Pinpoint the cell where the given text exists, returning its (X, Y) midpoint coordinate. 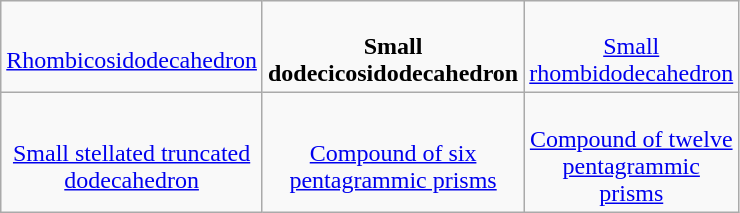
Compound of six pentagrammic prisms (392, 152)
Small stellated truncated dodecahedron (132, 152)
Small rhombidodecahedron (632, 47)
Compound of twelve pentagrammic prisms (632, 152)
Small dodecicosidodecahedron (392, 47)
Rhombicosidodecahedron (132, 47)
